Locate the cell with the specified text and output its (X, Y) center coordinate. 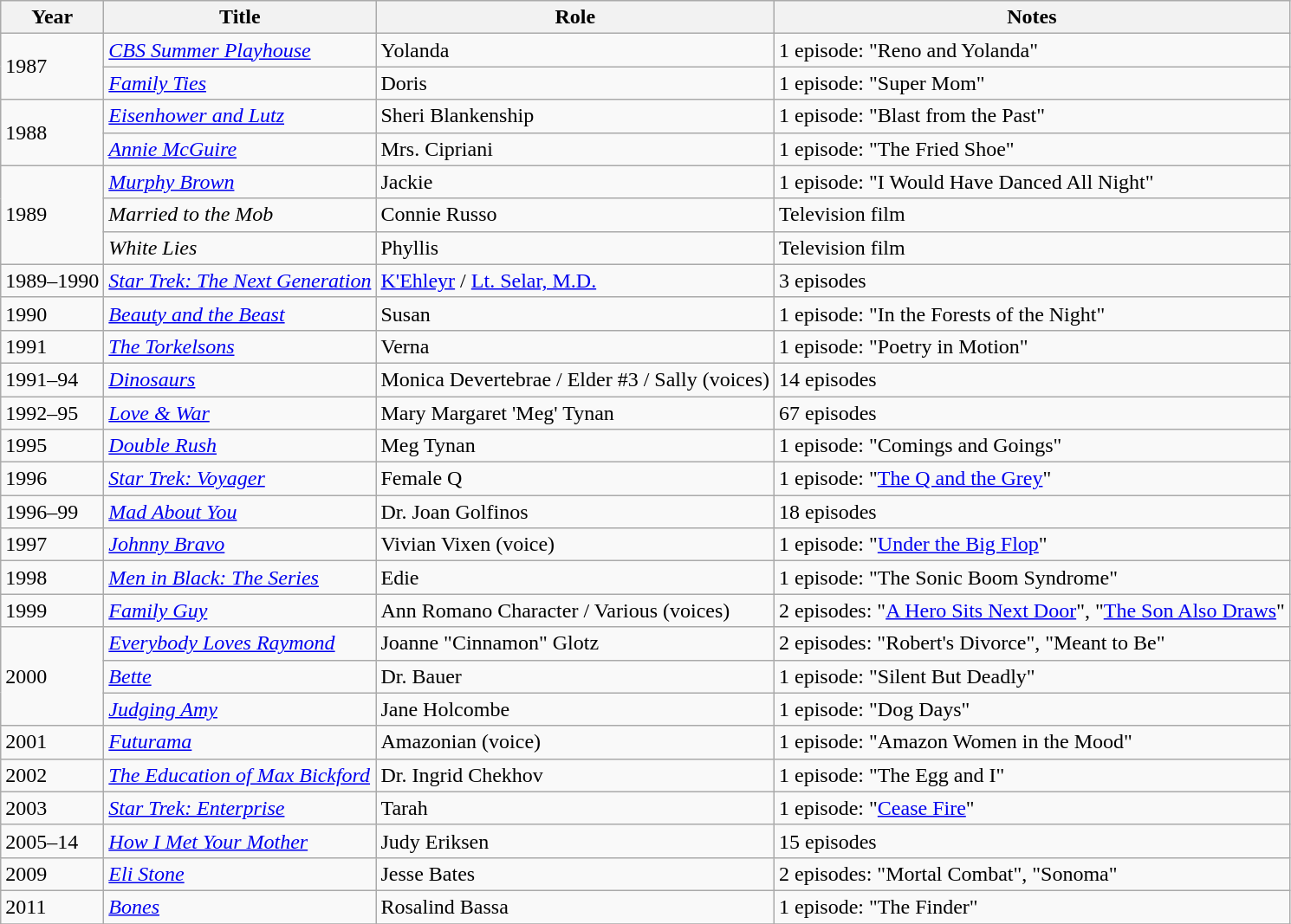
The Torkelsons (240, 346)
Meg Tynan (575, 446)
2 episodes: "Mortal Combat", "Sonoma" (1033, 874)
Family Guy (240, 611)
1 episode: "Poetry in Motion" (1033, 346)
1996–99 (52, 512)
Susan (575, 313)
Star Trek: Enterprise (240, 808)
18 episodes (1033, 512)
2001 (52, 742)
2000 (52, 676)
2005–14 (52, 841)
1 episode: "The Q and the Grey" (1033, 479)
Love & War (240, 413)
1 episode: "Amazon Women in the Mood" (1033, 742)
1998 (52, 578)
Sheri Blankenship (575, 116)
Female Q (575, 479)
1987 (52, 67)
1 episode: "Comings and Goings" (1033, 446)
1 episode: "The Fried Shoe" (1033, 149)
1 episode: "Cease Fire" (1033, 808)
Married to the Mob (240, 215)
1 episode: "Under the Big Flop" (1033, 545)
3 episodes (1033, 281)
Double Rush (240, 446)
Monica Devertebrae / Elder #3 / Sally (voices) (575, 379)
1989 (52, 215)
Phyllis (575, 248)
Ann Romano Character / Various (voices) (575, 611)
1 episode: "I Would Have Danced All Night" (1033, 182)
The Education of Max Bickford (240, 775)
1 episode: "Reno and Yolanda" (1033, 50)
1989–1990 (52, 281)
1997 (52, 545)
Role (575, 17)
Dinosaurs (240, 379)
Dr. Joan Golfinos (575, 512)
1 episode: "Dog Days" (1033, 709)
White Lies (240, 248)
Beauty and the Beast (240, 313)
K'Ehleyr / Lt. Selar, M.D. (575, 281)
1 episode: "The Egg and I" (1033, 775)
2 episodes: "A Hero Sits Next Door", "The Son Also Draws" (1033, 611)
Connie Russo (575, 215)
1991 (52, 346)
How I Met Your Mother (240, 841)
Joanne "Cinnamon" Glotz (575, 643)
Futurama (240, 742)
1 episode: "The Sonic Boom Syndrome" (1033, 578)
Bones (240, 907)
Notes (1033, 17)
Judy Eriksen (575, 841)
1991–94 (52, 379)
Everybody Loves Raymond (240, 643)
Jesse Bates (575, 874)
Title (240, 17)
Bette (240, 676)
2002 (52, 775)
Jackie (575, 182)
Murphy Brown (240, 182)
15 episodes (1033, 841)
Jane Holcombe (575, 709)
Rosalind Bassa (575, 907)
2009 (52, 874)
Yolanda (575, 50)
2 episodes: "Robert's Divorce", "Meant to Be" (1033, 643)
Mad About You (240, 512)
Tarah (575, 808)
Star Trek: Voyager (240, 479)
Johnny Bravo (240, 545)
1 episode: "Blast from the Past" (1033, 116)
Eli Stone (240, 874)
2003 (52, 808)
1992–95 (52, 413)
14 episodes (1033, 379)
Amazonian (voice) (575, 742)
Dr. Ingrid Chekhov (575, 775)
Family Ties (240, 83)
Star Trek: The Next Generation (240, 281)
Mary Margaret 'Meg' Tynan (575, 413)
CBS Summer Playhouse (240, 50)
1 episode: "In the Forests of the Night" (1033, 313)
1999 (52, 611)
Doris (575, 83)
Eisenhower and Lutz (240, 116)
Edie (575, 578)
Year (52, 17)
Vivian Vixen (voice) (575, 545)
1988 (52, 132)
1990 (52, 313)
1996 (52, 479)
1995 (52, 446)
Judging Amy (240, 709)
1 episode: "Silent But Deadly" (1033, 676)
1 episode: "The Finder" (1033, 907)
Mrs. Cipriani (575, 149)
Verna (575, 346)
1 episode: "Super Mom" (1033, 83)
Annie McGuire (240, 149)
Men in Black: The Series (240, 578)
2011 (52, 907)
Dr. Bauer (575, 676)
67 episodes (1033, 413)
